Detect which cell encompasses the target text, then output its (x, y) center coordinate. 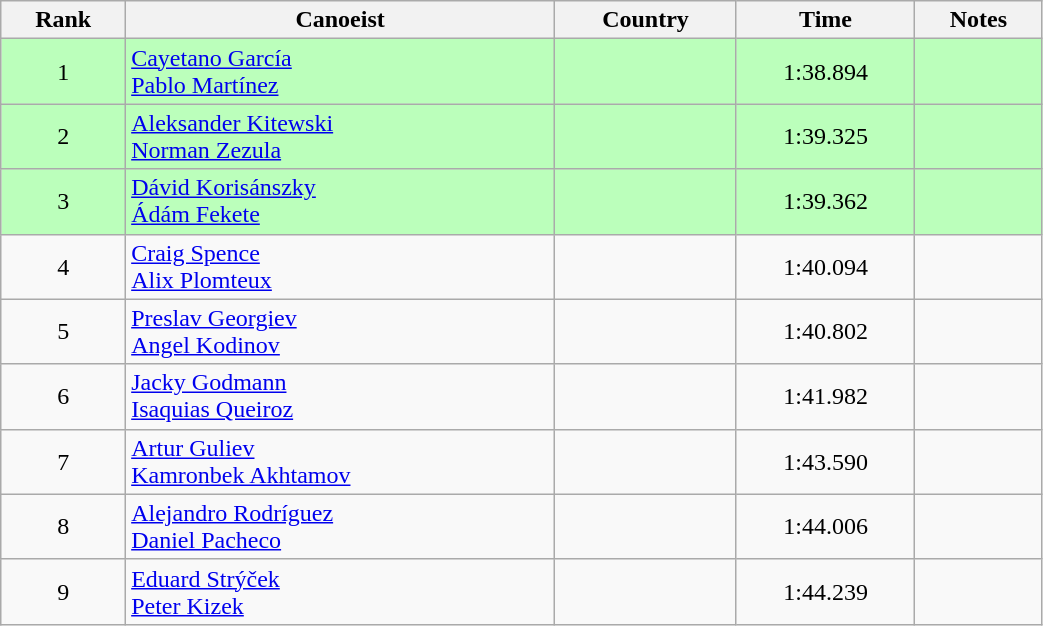
Rank (64, 20)
3 (64, 202)
Eduard StrýčekPeter Kizek (340, 592)
1 (64, 72)
2 (64, 136)
8 (64, 526)
Canoeist (340, 20)
1:41.982 (825, 396)
1:43.590 (825, 462)
Aleksander KitewskiNorman Zezula (340, 136)
7 (64, 462)
1:40.802 (825, 332)
6 (64, 396)
1:38.894 (825, 72)
Country (646, 20)
9 (64, 592)
Notes (978, 20)
Dávid KorisánszkyÁdám Fekete (340, 202)
1:39.362 (825, 202)
1:44.006 (825, 526)
Artur GulievKamronbek Akhtamov (340, 462)
Craig SpenceAlix Plomteux (340, 266)
Preslav GeorgievAngel Kodinov (340, 332)
1:44.239 (825, 592)
5 (64, 332)
1:39.325 (825, 136)
Alejandro RodríguezDaniel Pacheco (340, 526)
Time (825, 20)
Cayetano GarcíaPablo Martínez (340, 72)
4 (64, 266)
1:40.094 (825, 266)
Jacky GodmannIsaquias Queiroz (340, 396)
